From the cell containing the given text, extract its center point as [X, Y] coordinate. 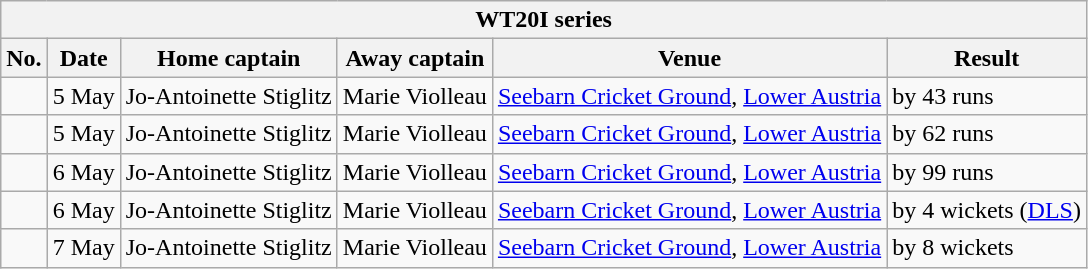
by 8 wickets [987, 248]
by 43 runs [987, 96]
Venue [689, 58]
by 4 wickets (DLS) [987, 210]
WT20I series [544, 20]
Away captain [414, 58]
by 99 runs [987, 172]
Home captain [228, 58]
7 May [84, 248]
Date [84, 58]
by 62 runs [987, 134]
Result [987, 58]
No. [24, 58]
